Provide the (x, y) coordinate of the cell's center where the given text is located.  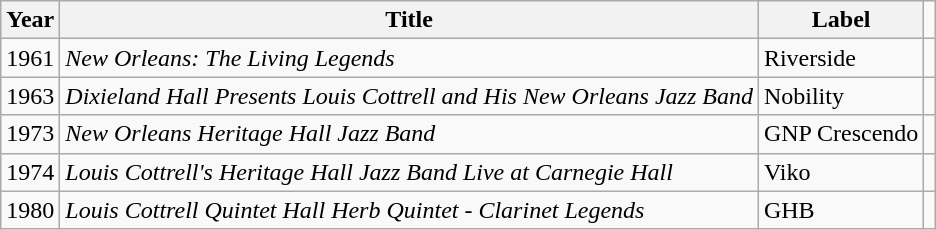
Louis Cottrell Quintet Hall Herb Quintet - Clarinet Legends (410, 210)
Riverside (840, 58)
1973 (30, 134)
New Orleans: The Living Legends (410, 58)
GHB (840, 210)
1980 (30, 210)
Label (840, 20)
Title (410, 20)
Year (30, 20)
Dixieland Hall Presents Louis Cottrell and His New Orleans Jazz Band (410, 96)
1963 (30, 96)
Louis Cottrell's Heritage Hall Jazz Band Live at Carnegie Hall (410, 172)
Viko (840, 172)
1961 (30, 58)
1974 (30, 172)
Nobility (840, 96)
GNP Crescendo (840, 134)
New Orleans Heritage Hall Jazz Band (410, 134)
